Provide the (X, Y) coordinate of the cell's center where the given text is located.  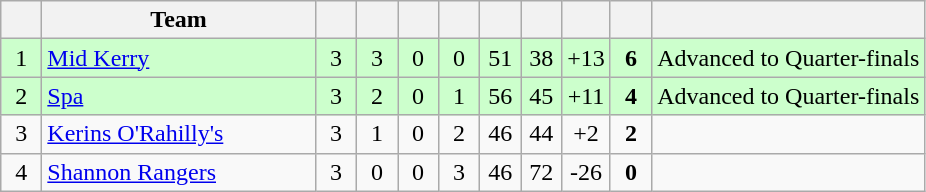
38 (542, 58)
44 (542, 134)
Team (179, 20)
56 (500, 96)
6 (630, 58)
+13 (586, 58)
-26 (586, 172)
Spa (179, 96)
72 (542, 172)
Shannon Rangers (179, 172)
Kerins O'Rahilly's (179, 134)
51 (500, 58)
+11 (586, 96)
Mid Kerry (179, 58)
+2 (586, 134)
45 (542, 96)
